Extract the (x, y) coordinate from the center of the cell holding the provided text.  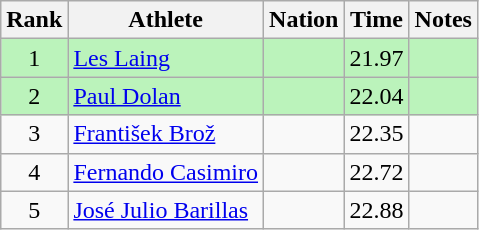
José Julio Barillas (166, 210)
Les Laing (166, 58)
4 (34, 172)
2 (34, 96)
22.88 (376, 210)
Nation (304, 20)
21.97 (376, 58)
Notes (443, 20)
22.35 (376, 134)
3 (34, 134)
Athlete (166, 20)
22.72 (376, 172)
22.04 (376, 96)
Time (376, 20)
5 (34, 210)
Fernando Casimiro (166, 172)
Rank (34, 20)
Paul Dolan (166, 96)
František Brož (166, 134)
1 (34, 58)
